From the cell containing the given text, extract its center point as (x, y) coordinate. 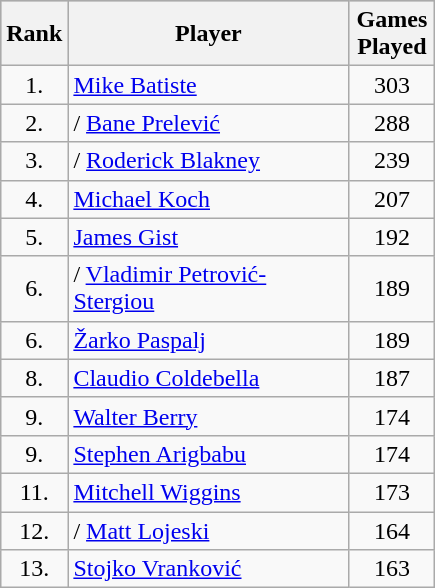
207 (392, 199)
303 (392, 85)
164 (392, 531)
1. (34, 85)
11. (34, 492)
2. (34, 123)
5. (34, 237)
Žarko Paspalj (208, 340)
239 (392, 161)
Rank (34, 34)
163 (392, 569)
/ Bane Prelević (208, 123)
Michael Koch (208, 199)
Claudio Coldebella (208, 378)
/ Matt Lojeski (208, 531)
/ Vladimir Petrović-Stergiou (208, 288)
173 (392, 492)
3. (34, 161)
8. (34, 378)
Walter Berry (208, 416)
12. (34, 531)
James Gist (208, 237)
4. (34, 199)
Stephen Arigbabu (208, 454)
187 (392, 378)
Games Played (392, 34)
Stojko Vranković (208, 569)
Player (208, 34)
Mitchell Wiggins (208, 492)
/ Roderick Blakney (208, 161)
288 (392, 123)
13. (34, 569)
192 (392, 237)
Mike Batiste (208, 85)
